Identify which cell holds the provided text, then report its [x, y] central coordinate. 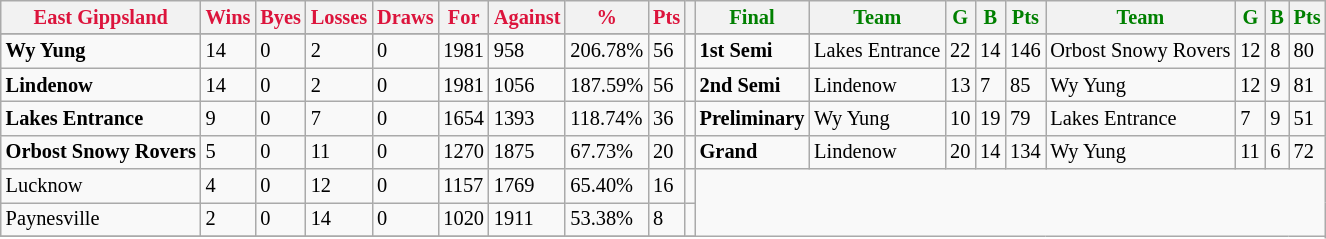
10 [960, 118]
For [463, 17]
19 [990, 118]
Draws [405, 17]
Final [752, 17]
81 [1308, 85]
67.73% [606, 152]
Paynesville [101, 219]
65.40% [606, 186]
East Gippsland [101, 17]
134 [1025, 152]
1270 [463, 152]
Losses [339, 17]
Byes [280, 17]
1654 [463, 118]
Wins [228, 17]
1020 [463, 219]
22 [960, 51]
1911 [528, 219]
36 [666, 118]
85 [1025, 85]
2nd Semi [752, 85]
4 [228, 186]
13 [960, 85]
80 [1308, 51]
6 [1276, 152]
1157 [463, 186]
51 [1308, 118]
118.74% [606, 118]
Lucknow [101, 186]
5 [228, 152]
Grand [752, 152]
146 [1025, 51]
958 [528, 51]
16 [666, 186]
1st Semi [752, 51]
53.38% [606, 219]
1875 [528, 152]
1056 [528, 85]
Against [528, 17]
1393 [528, 118]
187.59% [606, 85]
72 [1308, 152]
Preliminary [752, 118]
1769 [528, 186]
206.78% [606, 51]
79 [1025, 118]
% [606, 17]
